Extract the [X, Y] coordinate from the center of the cell holding the provided text.  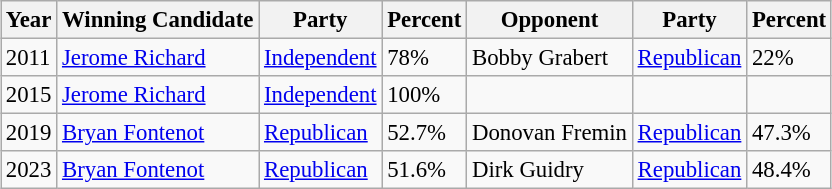
51.6% [424, 170]
Bobby Grabert [550, 57]
22% [790, 57]
2011 [28, 57]
48.4% [790, 170]
Winning Candidate [158, 20]
52.7% [424, 133]
Donovan Fremin [550, 133]
Opponent [550, 20]
47.3% [790, 133]
2019 [28, 133]
2015 [28, 95]
100% [424, 95]
2023 [28, 170]
78% [424, 57]
Dirk Guidry [550, 170]
Year [28, 20]
